Detect which cell encompasses the target text, then output its (X, Y) center coordinate. 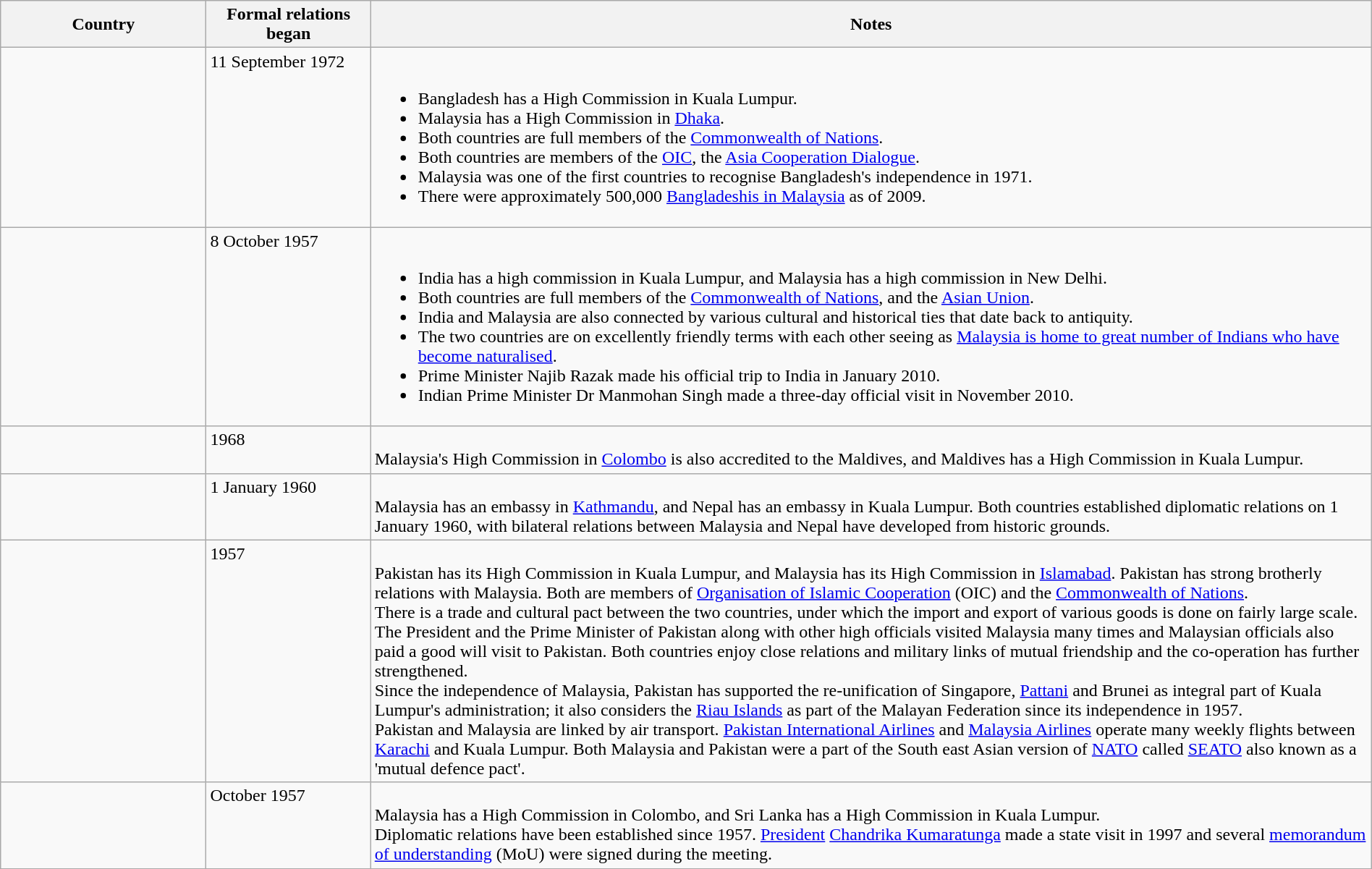
1 January 1960 (288, 506)
1957 (288, 661)
Notes (871, 25)
Formal relations began (288, 25)
1968 (288, 450)
11 September 1972 (288, 137)
Malaysia's High Commission in Colombo is also accredited to the Maldives, and Maldives has a High Commission in Kuala Lumpur. (871, 450)
Country (103, 25)
October 1957 (288, 825)
8 October 1957 (288, 327)
